Extract the [X, Y] coordinate from the center of the cell holding the provided text.  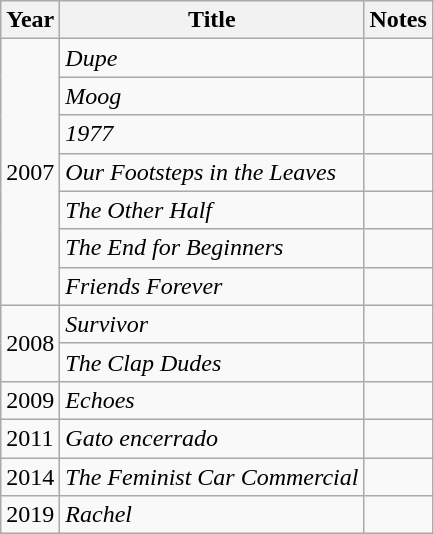
2007 [30, 172]
2011 [30, 438]
Echoes [212, 400]
Rachel [212, 515]
Moog [212, 96]
The Feminist Car Commercial [212, 477]
Year [30, 20]
Notes [398, 20]
2009 [30, 400]
The Clap Dudes [212, 362]
2014 [30, 477]
The Other Half [212, 210]
Dupe [212, 58]
The End for Beginners [212, 248]
Our Footsteps in the Leaves [212, 172]
Friends Forever [212, 286]
1977 [212, 134]
2008 [30, 343]
Survivor [212, 324]
Title [212, 20]
2019 [30, 515]
Gato encerrado [212, 438]
